From the cell containing the given text, extract its center point as [X, Y] coordinate. 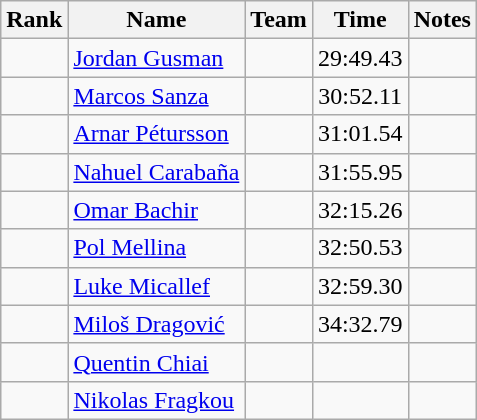
Jordan Gusman [156, 58]
Notes [442, 20]
Luke Micallef [156, 286]
Name [156, 20]
Time [360, 20]
31:01.54 [360, 134]
Arnar Pétursson [156, 134]
Rank [34, 20]
Marcos Sanza [156, 96]
32:50.53 [360, 248]
Nahuel Carabaña [156, 172]
34:32.79 [360, 324]
32:15.26 [360, 210]
29:49.43 [360, 58]
Omar Bachir [156, 210]
Team [279, 20]
31:55.95 [360, 172]
30:52.11 [360, 96]
Quentin Chiai [156, 362]
Miloš Dragović [156, 324]
Pol Mellina [156, 248]
Nikolas Fragkou [156, 400]
32:59.30 [360, 286]
